Detect which cell encompasses the target text, then output its (x, y) center coordinate. 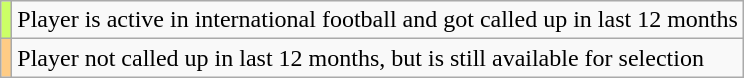
Player is active in international football and got called up in last 12 months (378, 20)
Player not called up in last 12 months, but is still available for selection (378, 58)
